Locate the cell with the specified text and output its (X, Y) center coordinate. 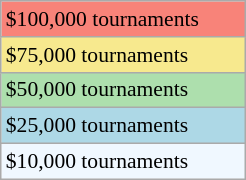
$75,000 tournaments (124, 55)
$100,000 tournaments (124, 19)
$25,000 tournaments (124, 126)
$50,000 tournaments (124, 90)
$10,000 tournaments (124, 162)
